Pinpoint the cell where the given text exists, returning its [x, y] midpoint coordinate. 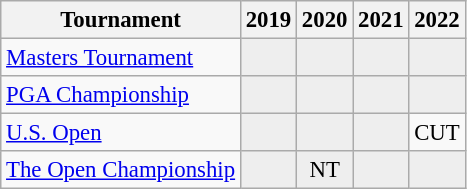
2020 [325, 20]
2021 [381, 20]
U.S. Open [121, 133]
CUT [437, 133]
PGA Championship [121, 95]
2019 [268, 20]
The Open Championship [121, 170]
Masters Tournament [121, 58]
Tournament [121, 20]
NT [325, 170]
2022 [437, 20]
